Extract the (X, Y) coordinate from the center of the cell holding the provided text.  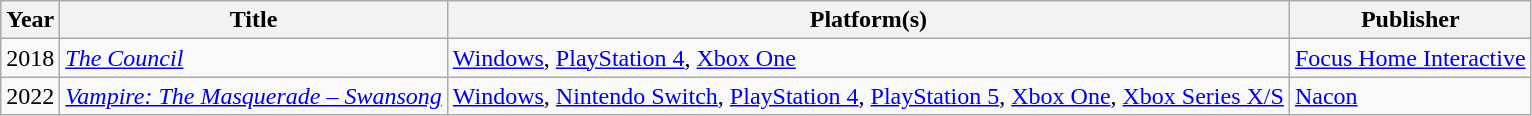
2022 (30, 96)
Focus Home Interactive (1410, 58)
Platform(s) (868, 20)
The Council (254, 58)
Windows, Nintendo Switch, PlayStation 4, PlayStation 5, Xbox One, Xbox Series X/S (868, 96)
Title (254, 20)
Vampire: The Masquerade – Swansong (254, 96)
Publisher (1410, 20)
2018 (30, 58)
Windows, PlayStation 4, Xbox One (868, 58)
Year (30, 20)
Nacon (1410, 96)
